Return the [X, Y] coordinate for the center point of the cell that contains the specified text.  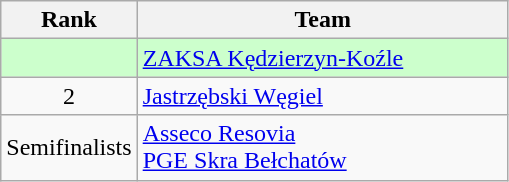
2 [69, 96]
Rank [69, 20]
Jastrzębski Węgiel [322, 96]
ZAKSA Kędzierzyn-Koźle [322, 58]
Semifinalists [69, 148]
Team [322, 20]
Asseco Resovia PGE Skra Bełchatów [322, 148]
